Output the (x, y) coordinate of the center of the cell containing the given text.  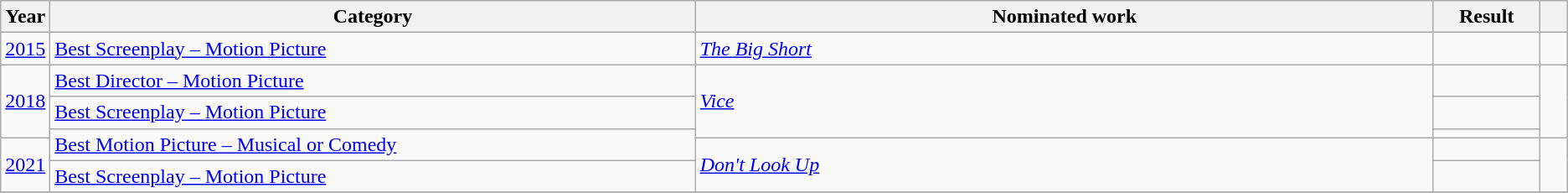
Nominated work (1064, 17)
Best Motion Picture – Musical or Comedy (373, 144)
Vice (1064, 101)
The Big Short (1064, 49)
2021 (25, 164)
2018 (25, 101)
Best Director – Motion Picture (373, 81)
2015 (25, 49)
Category (373, 17)
Year (25, 17)
Result (1486, 17)
Don't Look Up (1064, 164)
